Return (X, Y) of the center of cell containing provided text 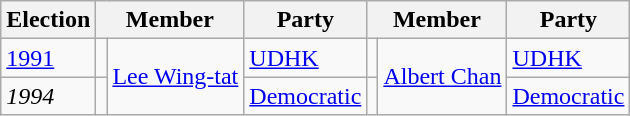
Election (48, 20)
Lee Wing-tat (176, 77)
Albert Chan (442, 77)
1991 (48, 58)
1994 (48, 96)
